From the cell containing the given text, extract its center point as (x, y) coordinate. 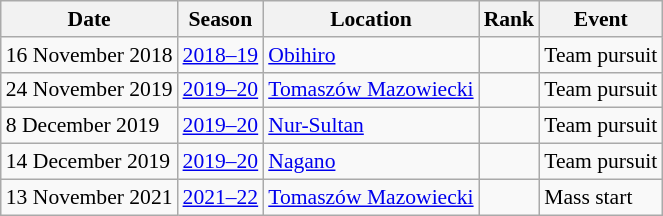
Event (600, 19)
Nagano (370, 162)
2021–22 (221, 197)
16 November 2018 (90, 55)
Obihiro (370, 55)
Date (90, 19)
13 November 2021 (90, 197)
8 December 2019 (90, 126)
Nur-Sultan (370, 126)
14 December 2019 (90, 162)
Season (221, 19)
24 November 2019 (90, 90)
Mass start (600, 197)
Rank (510, 19)
2018–19 (221, 55)
Location (370, 19)
